Determine the [x, y] coordinate at the center of the cell enclosing the given text.  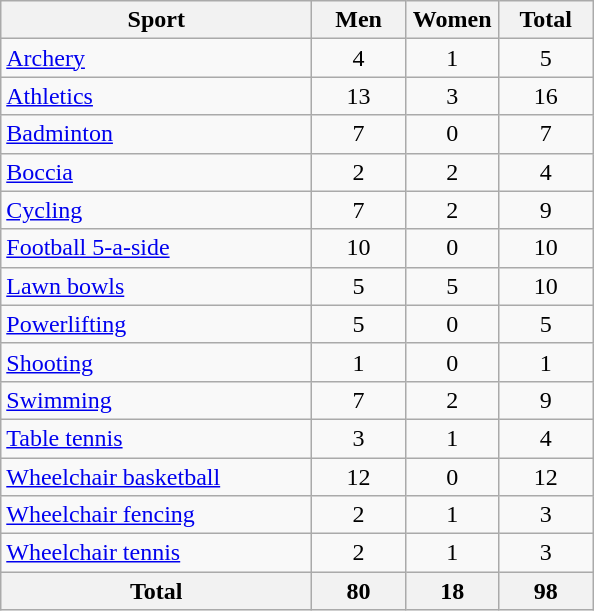
Badminton [156, 134]
Wheelchair tennis [156, 553]
Archery [156, 58]
Swimming [156, 400]
Powerlifting [156, 324]
Boccia [156, 172]
Men [359, 20]
Football 5-a-side [156, 248]
18 [452, 591]
Cycling [156, 210]
16 [546, 96]
13 [359, 96]
Table tennis [156, 438]
Sport [156, 20]
Wheelchair fencing [156, 515]
80 [359, 591]
Women [452, 20]
Athletics [156, 96]
Wheelchair basketball [156, 477]
98 [546, 591]
Lawn bowls [156, 286]
Shooting [156, 362]
